Determine the (X, Y) coordinate at the center of the cell enclosing the given text.  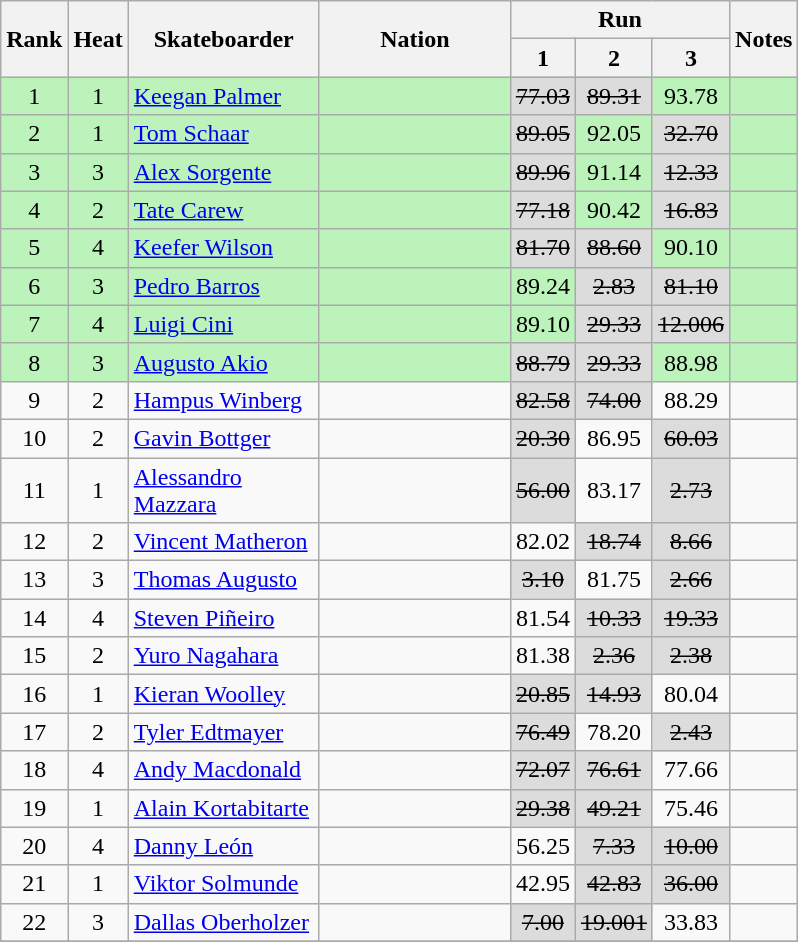
Nation (414, 39)
17 (34, 732)
49.21 (614, 808)
14 (34, 618)
12.006 (690, 324)
Alex Sorgente (224, 172)
13 (34, 580)
Rank (34, 39)
3.10 (542, 580)
Alain Kortabitarte (224, 808)
22 (34, 922)
56.00 (542, 490)
19.001 (614, 922)
33.83 (690, 922)
8 (34, 362)
16 (34, 694)
20 (34, 846)
6 (34, 286)
89.31 (614, 96)
7 (34, 324)
29.38 (542, 808)
Luigi Cini (224, 324)
92.05 (614, 134)
Run (620, 20)
74.00 (614, 400)
77.66 (690, 770)
78.20 (614, 732)
36.00 (690, 884)
16.83 (690, 210)
10.33 (614, 618)
93.78 (690, 96)
89.05 (542, 134)
72.07 (542, 770)
89.10 (542, 324)
Tate Carew (224, 210)
81.75 (614, 580)
77.18 (542, 210)
7.33 (614, 846)
8.66 (690, 542)
2.36 (614, 656)
Thomas Augusto (224, 580)
Kieran Woolley (224, 694)
Pedro Barros (224, 286)
42.83 (614, 884)
11 (34, 490)
2.66 (690, 580)
2.38 (690, 656)
76.61 (614, 770)
86.95 (614, 438)
Notes (764, 39)
89.96 (542, 172)
Skateboarder (224, 39)
21 (34, 884)
20.30 (542, 438)
7.00 (542, 922)
9 (34, 400)
Keegan Palmer (224, 96)
2.73 (690, 490)
Viktor Solmunde (224, 884)
81.38 (542, 656)
42.95 (542, 884)
Yuro Nagahara (224, 656)
Danny León (224, 846)
Gavin Bottger (224, 438)
60.03 (690, 438)
91.14 (614, 172)
18 (34, 770)
90.10 (690, 248)
75.46 (690, 808)
2.43 (690, 732)
88.79 (542, 362)
20.85 (542, 694)
Tom Schaar (224, 134)
15 (34, 656)
Heat (98, 39)
Dallas Oberholzer (224, 922)
90.42 (614, 210)
Hampus Winberg (224, 400)
89.24 (542, 286)
Augusto Akio (224, 362)
83.17 (614, 490)
19.33 (690, 618)
Keefer Wilson (224, 248)
88.29 (690, 400)
81.10 (690, 286)
Tyler Edtmayer (224, 732)
19 (34, 808)
Alessandro Mazzara (224, 490)
88.60 (614, 248)
12.33 (690, 172)
32.70 (690, 134)
10 (34, 438)
81.54 (542, 618)
12 (34, 542)
18.74 (614, 542)
82.58 (542, 400)
77.03 (542, 96)
76.49 (542, 732)
81.70 (542, 248)
80.04 (690, 694)
14.93 (614, 694)
10.00 (690, 846)
Vincent Matheron (224, 542)
56.25 (542, 846)
88.98 (690, 362)
82.02 (542, 542)
Steven Piñeiro (224, 618)
Andy Macdonald (224, 770)
2.83 (614, 286)
5 (34, 248)
